Output the (X, Y) coordinate of the center of the cell containing the given text.  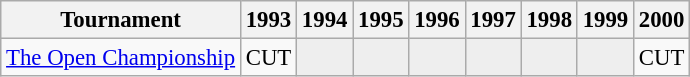
1998 (549, 20)
1997 (493, 20)
1994 (325, 20)
1999 (605, 20)
Tournament (121, 20)
1993 (268, 20)
2000 (661, 20)
The Open Championship (121, 58)
1996 (437, 20)
1995 (381, 20)
